Pinpoint the cell where the given text exists, returning its [X, Y] midpoint coordinate. 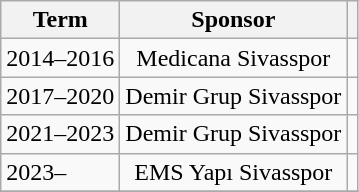
2014–2016 [60, 58]
Medicana Sivasspor [234, 58]
EMS Yapı Sivasspor [234, 172]
2023– [60, 172]
2021–2023 [60, 134]
Sponsor [234, 20]
Term [60, 20]
2017–2020 [60, 96]
